Search for the cell housing the specified text and yield its [x, y] center coordinate. 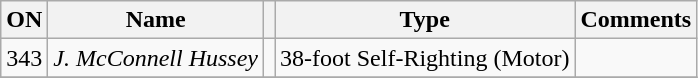
Type [425, 20]
38-foot Self-Righting (Motor) [425, 58]
J. McConnell Hussey [156, 58]
Name [156, 20]
343 [24, 58]
ON [24, 20]
Comments [636, 20]
